Capture the cell that displays the provided text and extract its [X, Y] central coordinate. 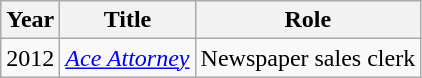
Ace Attorney [128, 58]
Role [308, 20]
2012 [30, 58]
Title [128, 20]
Year [30, 20]
Newspaper sales clerk [308, 58]
